Find where the given text appears and provide that cell's center as [x, y] coordinate. 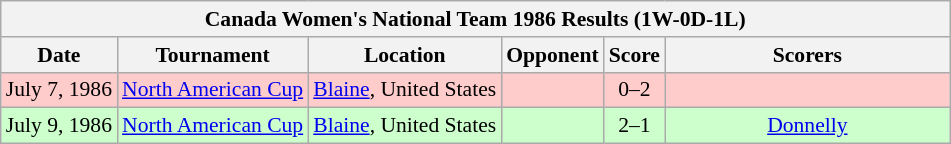
Score [634, 55]
Donnelly [808, 126]
Tournament [212, 55]
0–2 [634, 90]
July 7, 1986 [59, 90]
Location [404, 55]
July 9, 1986 [59, 126]
2–1 [634, 126]
Scorers [808, 55]
Date [59, 55]
Opponent [552, 55]
Canada Women's National Team 1986 Results (1W-0D-1L) [476, 19]
